Find where the given text appears and provide that cell's center as (x, y) coordinate. 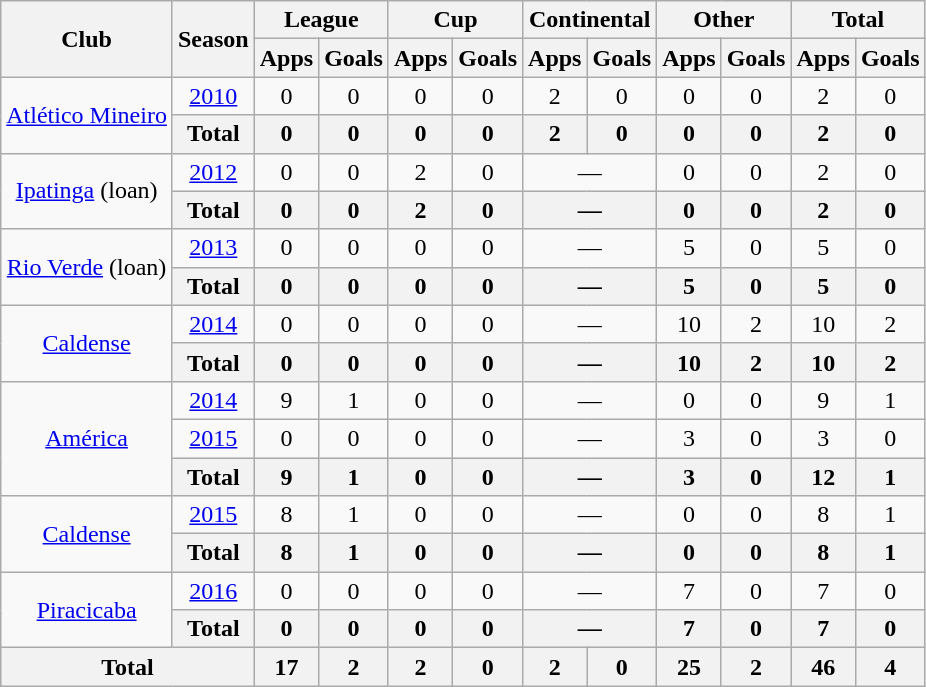
Cup (455, 20)
Other (724, 20)
17 (286, 667)
2010 (213, 96)
League (321, 20)
12 (823, 477)
2016 (213, 591)
25 (689, 667)
Continental (590, 20)
2012 (213, 172)
Piracicaba (87, 610)
2013 (213, 248)
Ipatinga (loan) (87, 191)
Season (213, 39)
América (87, 438)
Rio Verde (loan) (87, 267)
Atlético Mineiro (87, 115)
4 (890, 667)
46 (823, 667)
Club (87, 39)
